Output the [X, Y] coordinate of the center of the cell containing the given text.  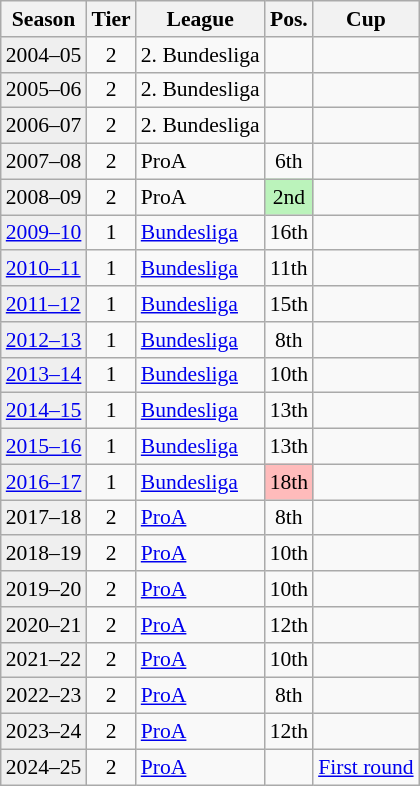
Tier [110, 19]
2009–10 [44, 233]
Pos. [290, 19]
League [200, 19]
15th [290, 304]
2004–05 [44, 55]
2021–22 [44, 660]
2015–16 [44, 447]
16th [290, 233]
2016–17 [44, 482]
2018–19 [44, 554]
2008–09 [44, 197]
2nd [290, 197]
2007–08 [44, 162]
11th [290, 269]
Season [44, 19]
Cup [366, 19]
2014–15 [44, 411]
18th [290, 482]
2017–18 [44, 518]
6th [290, 162]
2005–06 [44, 90]
2024–25 [44, 767]
2013–14 [44, 375]
First round [366, 767]
2023–24 [44, 732]
2006–07 [44, 126]
2010–11 [44, 269]
2011–12 [44, 304]
2020–21 [44, 625]
2022–23 [44, 696]
2019–20 [44, 589]
2012–13 [44, 340]
